Return the [x, y] coordinate for the center point of the cell that contains the specified text.  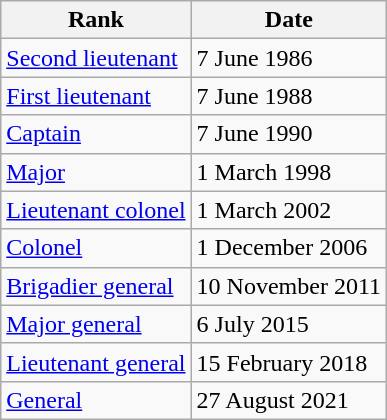
7 June 1986 [288, 58]
Rank [96, 20]
Major general [96, 324]
6 July 2015 [288, 324]
1 March 2002 [288, 210]
Second lieutenant [96, 58]
General [96, 400]
7 June 1990 [288, 134]
First lieutenant [96, 96]
15 February 2018 [288, 362]
7 June 1988 [288, 96]
10 November 2011 [288, 286]
Lieutenant general [96, 362]
Lieutenant colonel [96, 210]
Major [96, 172]
Captain [96, 134]
Colonel [96, 248]
Date [288, 20]
Brigadier general [96, 286]
1 March 1998 [288, 172]
27 August 2021 [288, 400]
1 December 2006 [288, 248]
